Detect which cell encompasses the target text, then output its [X, Y] center coordinate. 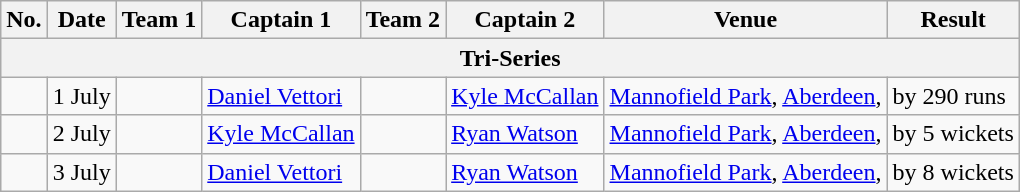
No. [24, 20]
Result [953, 20]
Team 2 [403, 20]
2 July [82, 134]
Venue [746, 20]
1 July [82, 96]
Team 1 [159, 20]
by 5 wickets [953, 134]
by 8 wickets [953, 172]
Captain 2 [525, 20]
Date [82, 20]
Tri-Series [510, 58]
Captain 1 [281, 20]
3 July [82, 172]
by 290 runs [953, 96]
